From the cell containing the given text, extract its center point as (X, Y) coordinate. 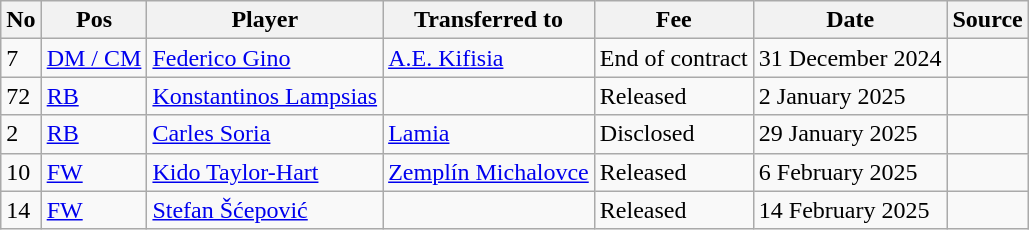
Federico Gino (265, 58)
10 (21, 172)
31 December 2024 (850, 58)
14 (21, 210)
Disclosed (674, 134)
No (21, 20)
Zemplín Michalovce (489, 172)
Stefan Šćepović (265, 210)
72 (21, 96)
29 January 2025 (850, 134)
2 January 2025 (850, 96)
Konstantinos Lampsias (265, 96)
A.E. Kifisia (489, 58)
Kido Taylor-Hart (265, 172)
2 (21, 134)
14 February 2025 (850, 210)
Transferred to (489, 20)
7 (21, 58)
Pos (94, 20)
Player (265, 20)
DM / CM (94, 58)
Date (850, 20)
End of contract (674, 58)
Carles Soria (265, 134)
6 February 2025 (850, 172)
Fee (674, 20)
Lamia (489, 134)
Source (988, 20)
